Extract the [X, Y] coordinate from the center of the cell holding the provided text.  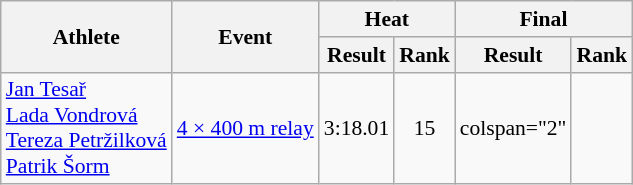
Event [246, 36]
Final [544, 19]
15 [424, 128]
Heat [387, 19]
4 × 400 m relay [246, 128]
colspan="2" [514, 128]
Jan TesařLada VondrováTereza PetržilkováPatrik Šorm [86, 128]
3:18.01 [356, 128]
Athlete [86, 36]
